Capture the cell that displays the provided text and extract its [X, Y] central coordinate. 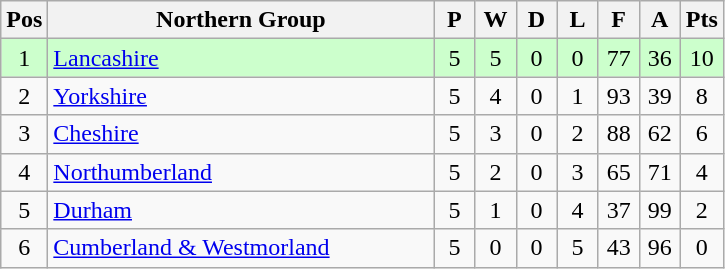
A [660, 20]
39 [660, 96]
8 [702, 96]
99 [660, 210]
W [496, 20]
Cumberland & Westmorland [241, 248]
Northern Group [241, 20]
D [536, 20]
Pos [24, 20]
77 [618, 58]
65 [618, 172]
62 [660, 134]
43 [618, 248]
96 [660, 248]
Durham [241, 210]
88 [618, 134]
F [618, 20]
71 [660, 172]
Yorkshire [241, 96]
Northumberland [241, 172]
36 [660, 58]
10 [702, 58]
37 [618, 210]
L [578, 20]
93 [618, 96]
Cheshire [241, 134]
P [454, 20]
Pts [702, 20]
Lancashire [241, 58]
